Capture the cell that displays the provided text and extract its (X, Y) central coordinate. 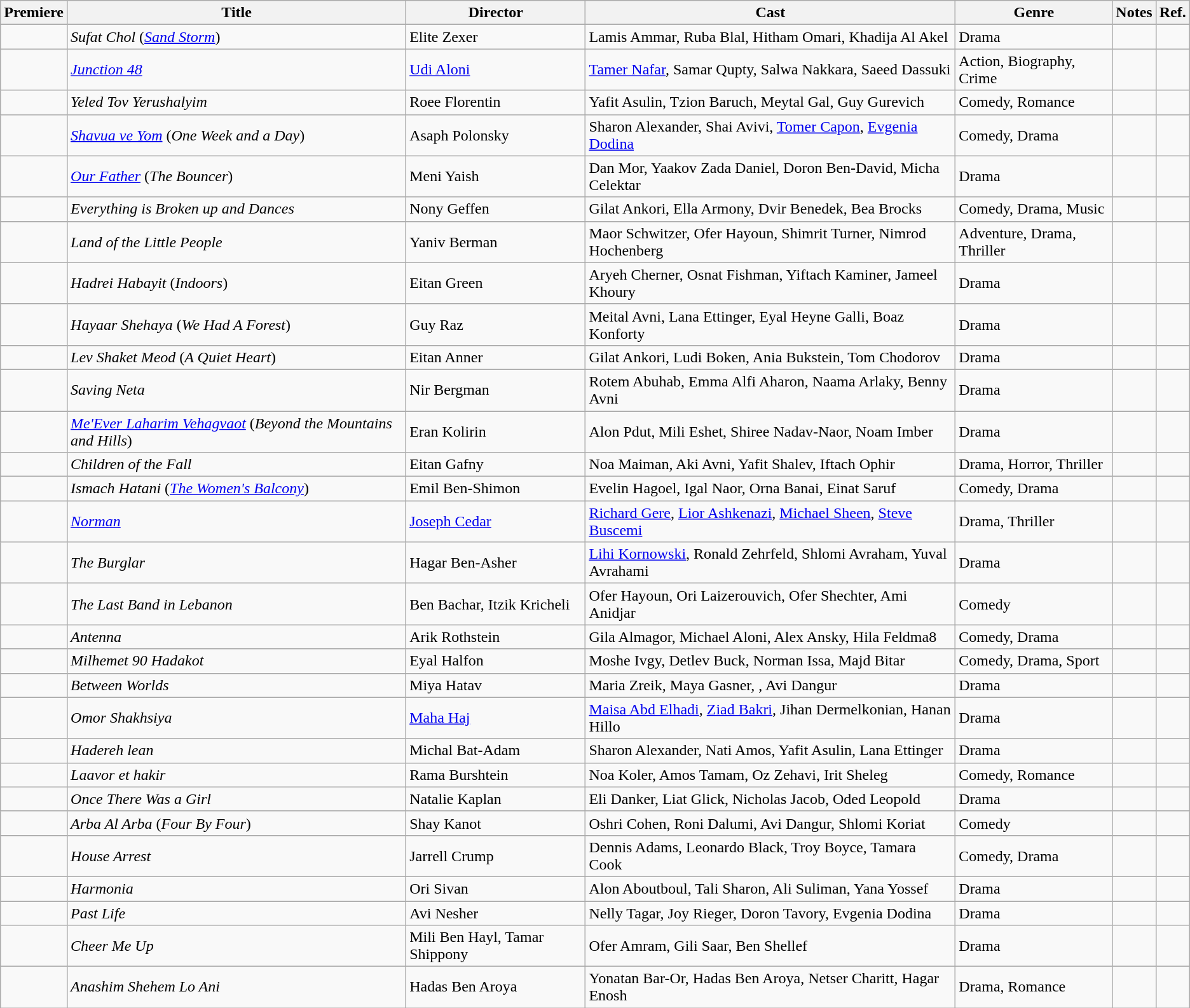
Noa Maiman, Aki Avni, Yafit Shalev, Iftach Ophir (770, 465)
Meital Avni, Lana Ettinger, Eyal Heyne Galli, Boaz Konforty (770, 324)
Children of the Fall (236, 465)
Yaniv Berman (496, 242)
Premiere (34, 13)
Maha Haj (496, 718)
The Last Band in Lebanon (236, 604)
Eitan Green (496, 283)
Hayaar Shehaya (We Had A Forest) (236, 324)
Gila Almagor, Michael Aloni, Alex Ansky, Hila Feldma8 (770, 637)
Nir Bergman (496, 390)
Notes (1134, 13)
Shay Kanot (496, 823)
Aryeh Cherner, Osnat Fishman, Yiftach Kaminer, Jameel Khoury (770, 283)
Noa Koler, Amos Tamam, Oz Zehavi, Irit Sheleg (770, 775)
Drama, Horror, Thriller (1034, 465)
Sharon Alexander, Nati Amos, Yafit Asulin, Lana Ettinger (770, 751)
Richard Gere, Lior Ashkenazi, Michael Sheen, Steve Buscemi (770, 521)
Lev Shaket Meod (A Quiet Heart) (236, 357)
Shavua ve Yom (One Week and a Day) (236, 135)
Title (236, 13)
Adventure, Drama, Thriller (1034, 242)
Drama, Thriller (1034, 521)
Ben Bachar, Itzik Kricheli (496, 604)
Cast (770, 13)
House Arrest (236, 855)
Eyal Halfon (496, 661)
Hadas Ben Aroya (496, 988)
Hadereh lean (236, 751)
Jarrell Crump (496, 855)
The Burglar (236, 563)
Ofer Hayoun, Ori Laizerouvich, Ofer Shechter, Ami Anidjar (770, 604)
Yeled Tov Yerushalyim (236, 102)
Ofer Amram, Gili Saar, Ben Shellef (770, 946)
Anashim Shehem Lo Ani (236, 988)
Omor Shakhsiya (236, 718)
Our Father (The Bouncer) (236, 177)
Alon Aboutboul, Tali Sharon, Ali Suliman, Yana Yossef (770, 889)
Ismach Hatani (The Women's Balcony) (236, 489)
Evelin Hagoel, Igal Naor, Orna Banai, Einat Saruf (770, 489)
Ori Sivan (496, 889)
Natalie Kaplan (496, 799)
Me'Ever Laharim Vehagvaot (Beyond the Mountains and Hills) (236, 431)
Laavor et hakir (236, 775)
Antenna (236, 637)
Michal Bat-Adam (496, 751)
Land of the Little People (236, 242)
Sufat Chol (Sand Storm) (236, 37)
Guy Raz (496, 324)
Eli Danker, Liat Glick, Nicholas Jacob, Oded Leopold (770, 799)
Arba Al Arba (Four By Four) (236, 823)
Rotem Abuhab, Emma Alfi Aharon, Naama Arlaky, Benny Avni (770, 390)
Emil Ben-Shimon (496, 489)
Ref. (1172, 13)
Miya Hatav (496, 685)
Sharon Alexander, Shai Avivi, Tomer Capon, Evgenia Dodina (770, 135)
Yonatan Bar-Or, Hadas Ben Aroya, Netser Charitt, Hagar Enosh (770, 988)
Arik Rothstein (496, 637)
Mili Ben Hayl, Tamar Shippony (496, 946)
Rama Burshtein (496, 775)
Maria Zreik, Maya Gasner, , Avi Dangur (770, 685)
Lihi Kornowski, Ronald Zehrfeld, Shlomi Avraham, Yuval Avrahami (770, 563)
Lamis Ammar, Ruba Blal, Hitham Omari, Khadija Al Akel (770, 37)
Avi Nesher (496, 913)
Drama, Romance (1034, 988)
Milhemet 90 Hadakot (236, 661)
Oshri Cohen, Roni Dalumi, Avi Dangur, Shlomi Koriat (770, 823)
Maor Schwitzer, Ofer Hayoun, Shimrit Turner, Nimrod Hochenberg (770, 242)
Norman (236, 521)
Gilat Ankori, Ludi Boken, Ania Bukstein, Tom Chodorov (770, 357)
Comedy, Drama, Sport (1034, 661)
Eitan Gafny (496, 465)
Roee Florentin (496, 102)
Dennis Adams, Leonardo Black, Troy Boyce, Tamara Cook (770, 855)
Genre (1034, 13)
Dan Mor, Yaakov Zada Daniel, Doron Ben-David, Micha Celektar (770, 177)
Action, Biography, Crime (1034, 70)
Tamer Nafar, Samar Qupty, Salwa Nakkara, Saeed Dassuki (770, 70)
Eran Kolirin (496, 431)
Udi Aloni (496, 70)
Hadrei Habayit (Indoors) (236, 283)
Director (496, 13)
Elite Zexer (496, 37)
Alon Pdut, Mili Eshet, Shiree Nadav-Naor, Noam Imber (770, 431)
Cheer Me Up (236, 946)
Harmonia (236, 889)
Yafit Asulin, Tzion Baruch, Meytal Gal, Guy Gurevich (770, 102)
Asaph Polonsky (496, 135)
Hagar Ben-Asher (496, 563)
Past Life (236, 913)
Meni Yaish (496, 177)
Saving Neta (236, 390)
Moshe Ivgy, Detlev Buck, Norman Issa, Majd Bitar (770, 661)
Between Worlds (236, 685)
Nony Geffen (496, 209)
Joseph Cedar (496, 521)
Maisa Abd Elhadi, Ziad Bakri, Jihan Dermelkonian, Hanan Hillo (770, 718)
Nelly Tagar, Joy Rieger, Doron Tavory, Evgenia Dodina (770, 913)
Gilat Ankori, Ella Armony, Dvir Benedek, Bea Brocks (770, 209)
Everything is Broken up and Dances (236, 209)
Once There Was a Girl (236, 799)
Junction 48 (236, 70)
Comedy, Drama, Music (1034, 209)
Eitan Anner (496, 357)
